Return the [X, Y] coordinate for the center point of the cell that contains the specified text.  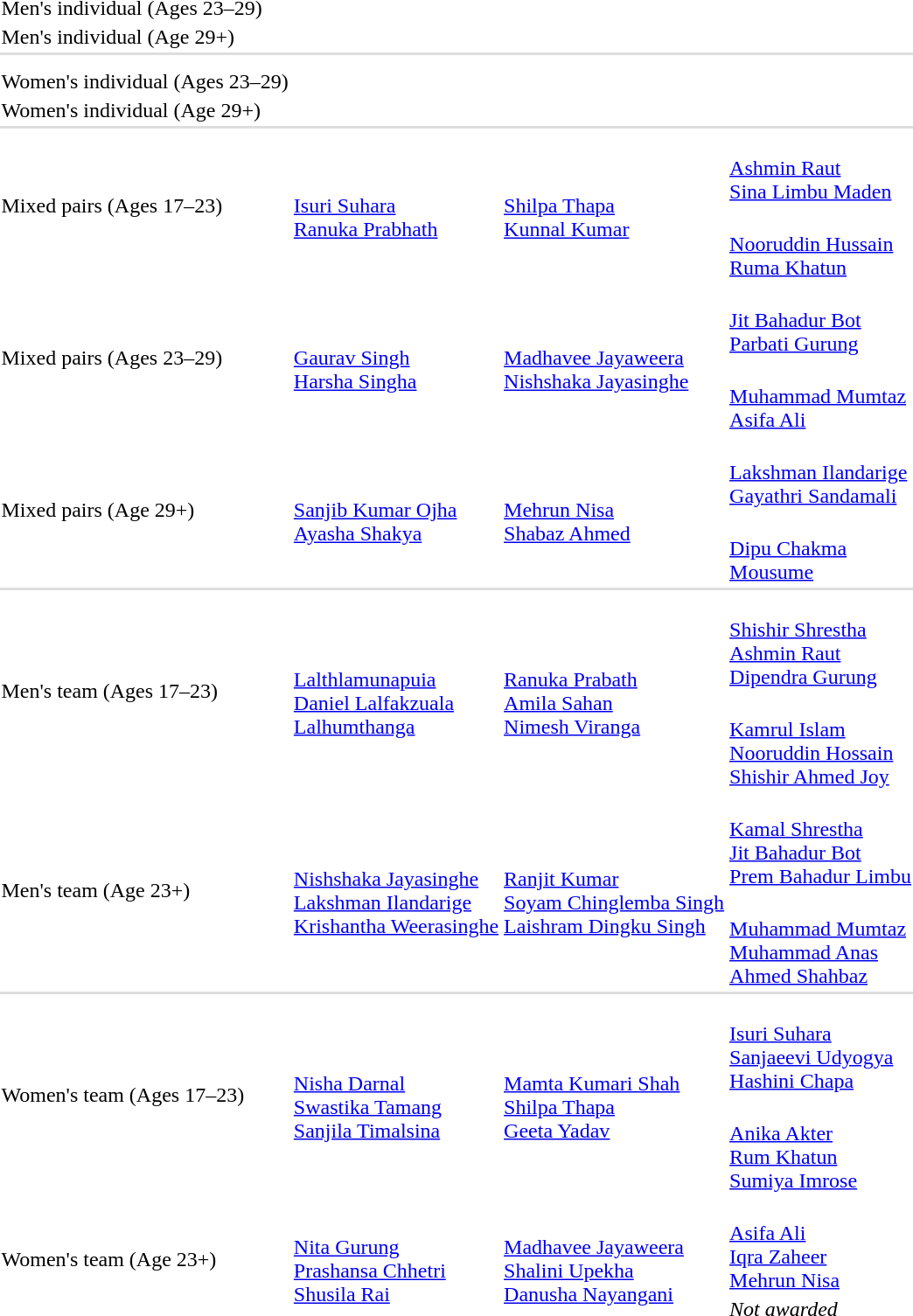
Muhammad MumtazMuhammad AnasAhmed Shahbaz [820, 941]
Muhammad MumtazAsifa Ali [820, 396]
Shishir ShresthaAshmin RautDipendra Gurung [820, 642]
Gaurav SinghHarsha Singha [395, 359]
Dipu ChakmaMousume [820, 548]
Men's team (Ages 17–23) [145, 691]
Lakshman IlandarigeGayathri Sandamali [820, 472]
Mixed pairs (Ages 23–29) [145, 359]
Nisha DarnalSwastika TamangSanjila Timalsina [395, 1095]
Asifa AliIqra ZaheerMehrun Nisa [820, 1245]
Nooruddin HussainRuma Khatun [820, 244]
Women's individual (Ages 23–29) [145, 81]
Mixed pairs (Ages 17–23) [145, 206]
Mixed pairs (Age 29+) [145, 511]
Women's team (Ages 17–23) [145, 1095]
Mamta Kumari ShahShilpa ThapaGeeta Yadav [614, 1095]
Ashmin RautSina Limbu Maden [820, 168]
Isuri SuharaSanjaeevi UdyogyaHashini Chapa [820, 1046]
Madhavee JayaweeraNishshaka Jayasinghe [614, 359]
Ranjit KumarSoyam Chinglemba SinghLaishram Dingku Singh [614, 890]
Men's team (Age 23+) [145, 890]
Kamal ShresthaJit Bahadur BotPrem Bahadur Limbu [820, 841]
Nishshaka JayasingheLakshman IlandarigeKrishantha Weerasinghe [395, 890]
Men's individual (Age 29+) [145, 37]
Shilpa ThapaKunnal Kumar [614, 206]
Isuri SuharaRanuka Prabhath [395, 206]
Sanjib Kumar OjhaAyasha Shakya [395, 511]
Jit Bahadur BotParbati Gurung [820, 320]
Ranuka PrabathAmila SahanNimesh Viranga [614, 691]
Kamrul IslamNooruddin HossainShishir Ahmed Joy [820, 742]
Anika AkterRum KhatunSumiya Imrose [820, 1145]
LalthlamunapuiaDaniel LalfakzualaLalhumthanga [395, 691]
Women's individual (Age 29+) [145, 110]
Mehrun NisaShabaz Ahmed [614, 511]
